Provide the (X, Y) coordinate of the cell's center where the given text is located.  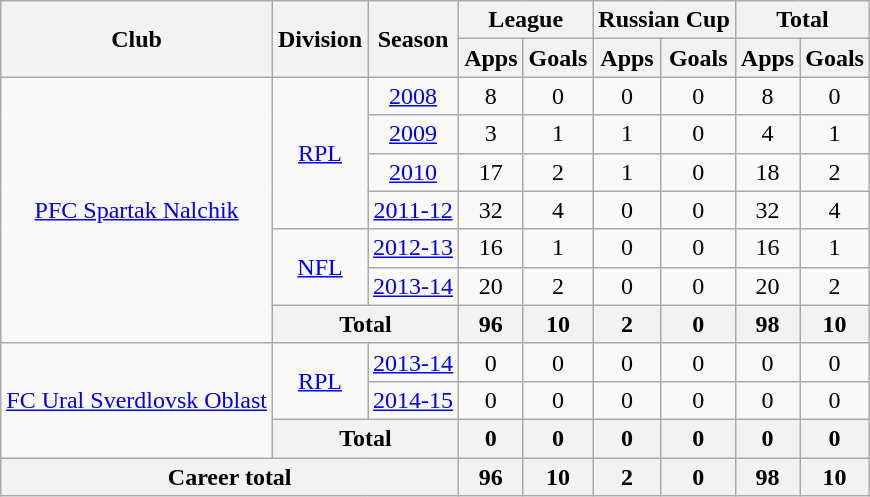
2011-12 (414, 210)
PFC Spartak Nalchik (137, 210)
Russian Cup (664, 20)
FC Ural Sverdlovsk Oblast (137, 400)
3 (491, 134)
2008 (414, 96)
Club (137, 39)
18 (767, 172)
Division (320, 39)
2012-13 (414, 248)
2010 (414, 172)
League (526, 20)
Season (414, 39)
17 (491, 172)
2014-15 (414, 400)
NFL (320, 267)
Career total (230, 477)
2009 (414, 134)
